Scan for the cell matching the given text and deliver its (X, Y) coordinate at center. 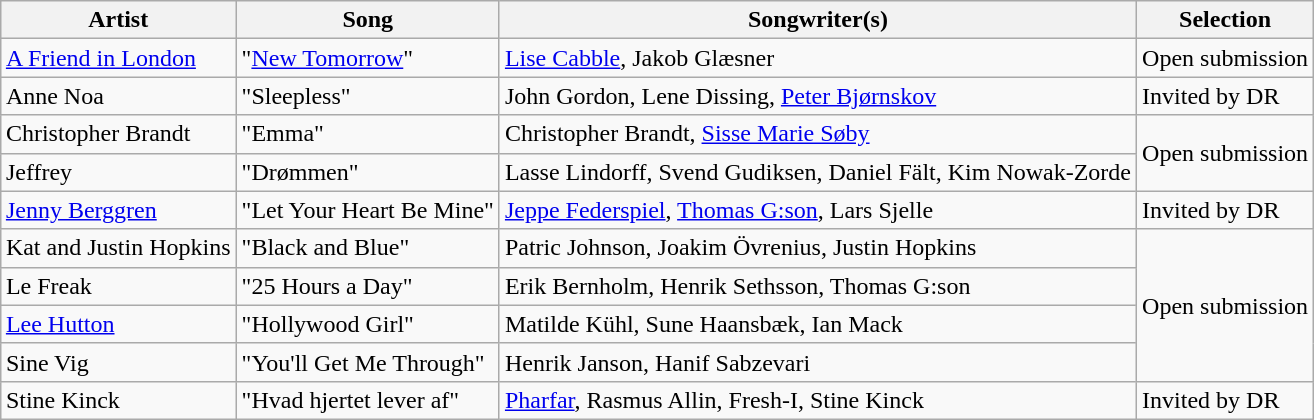
Stine Kinck (118, 400)
"You'll Get Me Through" (368, 362)
Artist (118, 20)
Lasse Lindorff, Svend Gudiksen, Daniel Fält, Kim Nowak-Zorde (818, 172)
"New Tomorrow" (368, 58)
Matilde Kühl, Sune Haansbæk, Ian Mack (818, 324)
Song (368, 20)
John Gordon, Lene Dissing, Peter Bjørnskov (818, 96)
"Let Your Heart Be Mine" (368, 210)
Songwriter(s) (818, 20)
Lee Hutton (118, 324)
Christopher Brandt, Sisse Marie Søby (818, 134)
"25 Hours a Day" (368, 286)
Sine Vig (118, 362)
Anne Noa (118, 96)
Lise Cabble, Jakob Glæsner (818, 58)
Christopher Brandt (118, 134)
Henrik Janson, Hanif Sabzevari (818, 362)
Jenny Berggren (118, 210)
Selection (1226, 20)
"Hollywood Girl" (368, 324)
"Black and Blue" (368, 248)
"Drømmen" (368, 172)
Kat and Justin Hopkins (118, 248)
"Emma" (368, 134)
A Friend in London (118, 58)
Erik Bernholm, Henrik Sethsson, Thomas G:son (818, 286)
"Hvad hjertet lever af" (368, 400)
Jeppe Federspiel, Thomas G:son, Lars Sjelle (818, 210)
Jeffrey (118, 172)
Pharfar, Rasmus Allin, Fresh-I, Stine Kinck (818, 400)
Patric Johnson, Joakim Övrenius, Justin Hopkins (818, 248)
Le Freak (118, 286)
"Sleepless" (368, 96)
